Pinpoint the cell where the given text exists, returning its (x, y) midpoint coordinate. 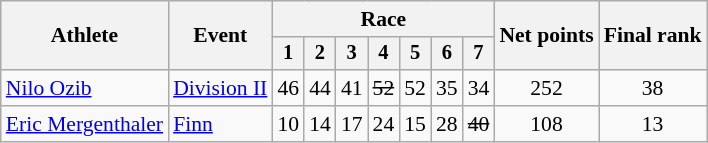
6 (447, 54)
40 (479, 124)
4 (384, 54)
1 (288, 54)
Final rank (653, 36)
17 (352, 124)
35 (447, 88)
Athlete (84, 36)
15 (415, 124)
34 (479, 88)
14 (320, 124)
Finn (220, 124)
Division II (220, 88)
Nilo Ozib (84, 88)
38 (653, 88)
13 (653, 124)
44 (320, 88)
41 (352, 88)
Event (220, 36)
3 (352, 54)
24 (384, 124)
108 (546, 124)
Eric Mergenthaler (84, 124)
10 (288, 124)
5 (415, 54)
46 (288, 88)
28 (447, 124)
7 (479, 54)
252 (546, 88)
2 (320, 54)
Net points (546, 36)
Race (383, 19)
